Identify which cell holds the provided text, then report its (x, y) central coordinate. 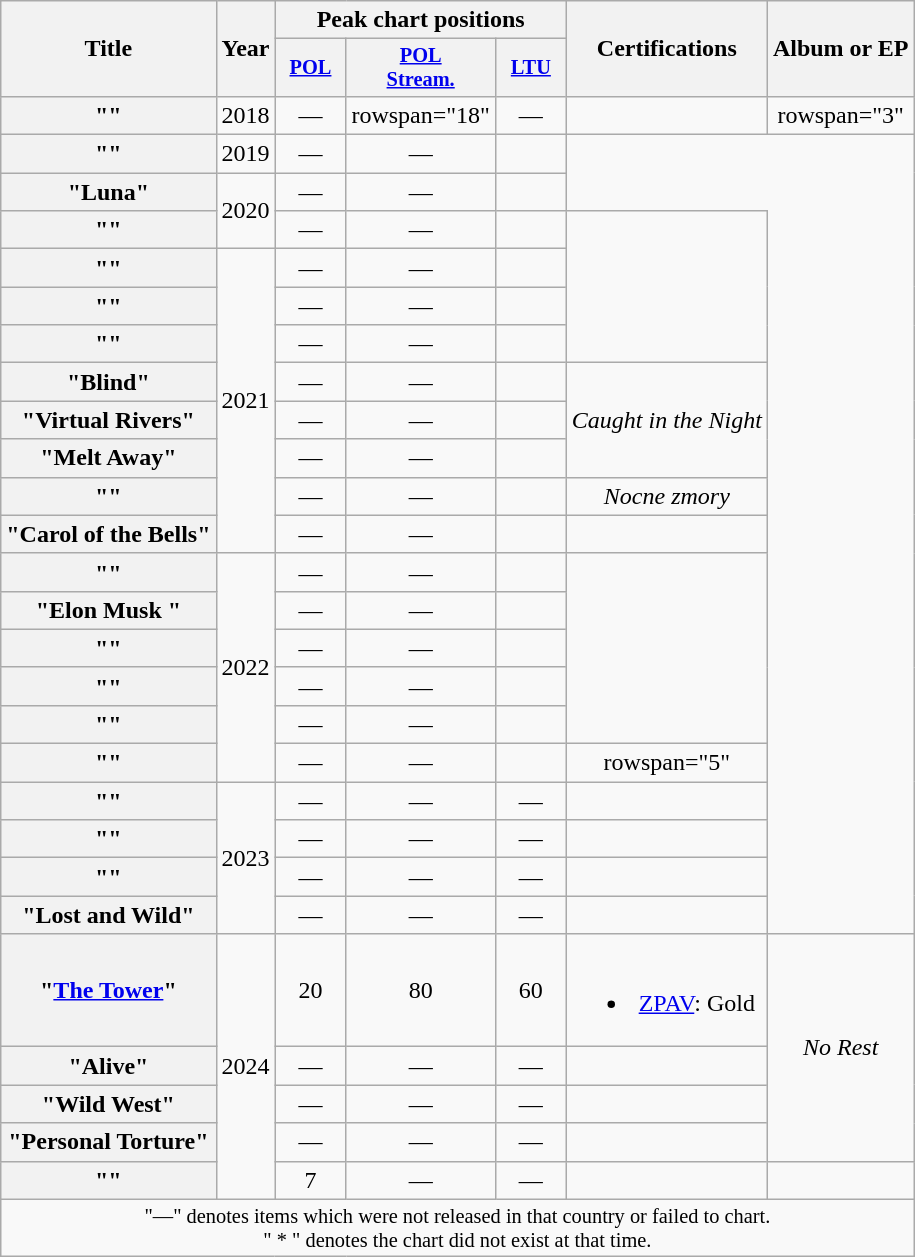
POL (310, 68)
Peak chart positions (420, 20)
"Personal Torture" (108, 1142)
"—" denotes items which were not released in that country or failed to chart." * " denotes the chart did not exist at that time. (458, 1228)
"Virtual Rivers" (108, 420)
2021 (246, 401)
"The Tower" (108, 990)
"Luna" (108, 192)
Nocne zmory (666, 496)
60 (530, 990)
Year (246, 49)
"Lost and Wild" (108, 915)
2018 (246, 115)
rowspan="18" (421, 115)
"Melt Away" (108, 458)
"Wild West" (108, 1104)
2023 (246, 858)
LTU (530, 68)
80 (421, 990)
Album or EP (840, 49)
"Carol of the Bells" (108, 534)
rowspan="5" (666, 763)
2024 (246, 1066)
rowspan="3" (840, 115)
2020 (246, 211)
No Rest (840, 1048)
20 (310, 990)
Title (108, 49)
"Elon Musk " (108, 610)
2019 (246, 154)
Certifications (666, 49)
Caught in the Night (666, 420)
2022 (246, 667)
"Blind" (108, 382)
7 (310, 1180)
POLStream. (421, 68)
"Alive" (108, 1066)
ZPAV: Gold (666, 990)
